Search for the cell housing the specified text and yield its [x, y] center coordinate. 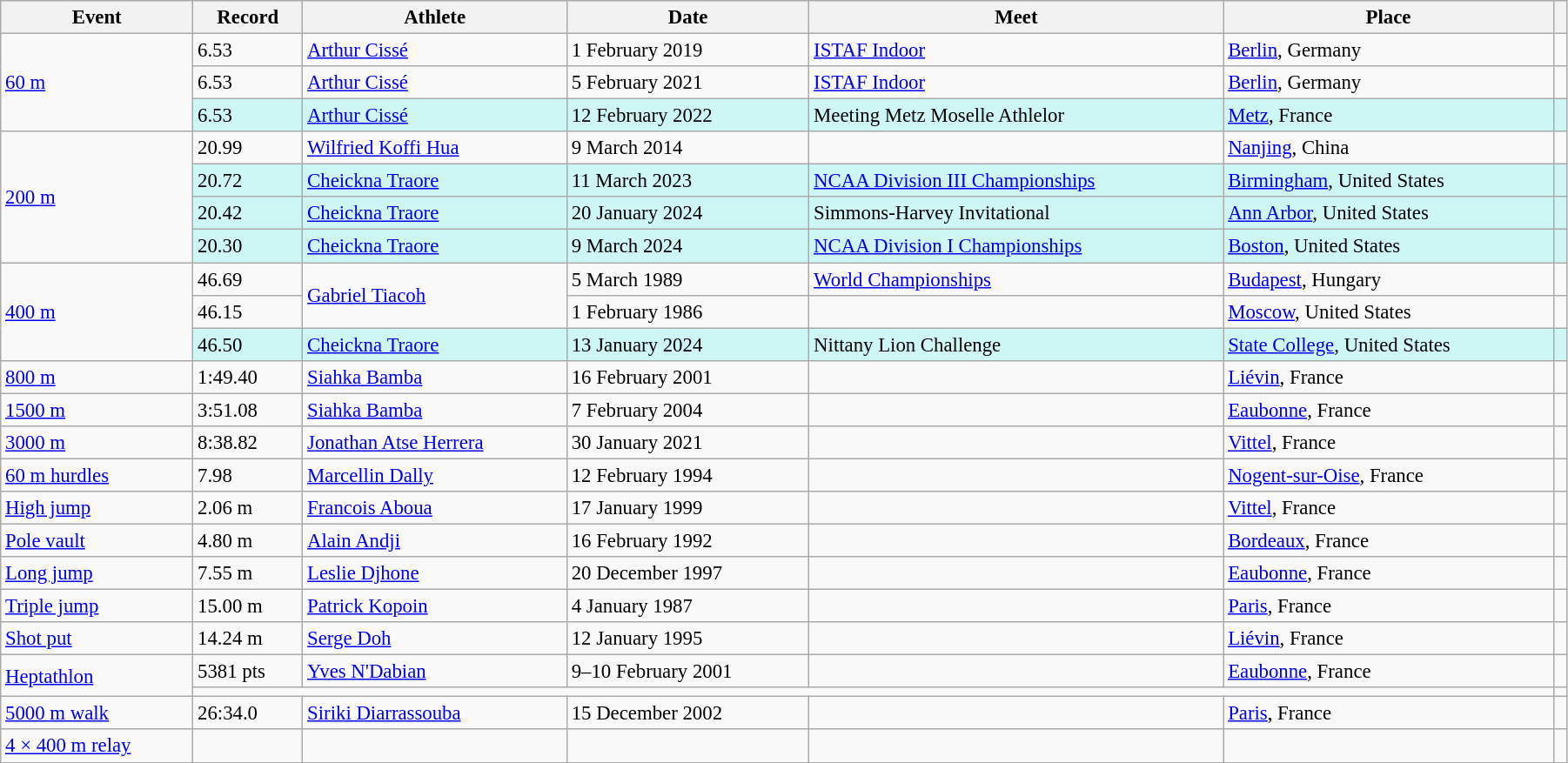
20.99 [248, 148]
11 March 2023 [687, 181]
30 January 2021 [687, 443]
8:38.82 [248, 443]
Jonathan Atse Herrera [435, 443]
Nogent-sur-Oise, France [1389, 475]
Patrick Kopoin [435, 606]
Event [97, 17]
Serge Doh [435, 639]
Date [687, 17]
7 February 2004 [687, 410]
20.42 [248, 213]
NCAA Division III Championships [1016, 181]
1:49.40 [248, 377]
4.80 m [248, 540]
5 March 1989 [687, 279]
7.55 m [248, 573]
Ann Arbor, United States [1389, 213]
Nanjing, China [1389, 148]
20 January 2024 [687, 213]
Bordeaux, France [1389, 540]
5 February 2021 [687, 83]
Francois Aboua [435, 508]
16 February 1992 [687, 540]
Athlete [435, 17]
1 February 1986 [687, 311]
4 × 400 m relay [97, 746]
Birmingham, United States [1389, 181]
12 February 1994 [687, 475]
Heptathlon [97, 676]
Long jump [97, 573]
14.24 m [248, 639]
15.00 m [248, 606]
60 m [97, 84]
World Championships [1016, 279]
Meet [1016, 17]
Shot put [97, 639]
Budapest, Hungary [1389, 279]
16 February 2001 [687, 377]
200 m [97, 197]
1500 m [97, 410]
Boston, United States [1389, 246]
High jump [97, 508]
17 January 1999 [687, 508]
12 January 1995 [687, 639]
4 January 1987 [687, 606]
20 December 1997 [687, 573]
3:51.08 [248, 410]
Pole vault [97, 540]
13 January 2024 [687, 345]
46.50 [248, 345]
12 February 2022 [687, 116]
Record [248, 17]
46.69 [248, 279]
Place [1389, 17]
60 m hurdles [97, 475]
Wilfried Koffi Hua [435, 148]
Alain Andji [435, 540]
5381 pts [248, 672]
Siriki Diarrassouba [435, 713]
9 March 2014 [687, 148]
Gabriel Tiacoh [435, 296]
7.98 [248, 475]
Marcellin Dally [435, 475]
Meeting Metz Moselle Athlelor [1016, 116]
9–10 February 2001 [687, 672]
Metz, France [1389, 116]
15 December 2002 [687, 713]
Moscow, United States [1389, 311]
Simmons-Harvey Invitational [1016, 213]
20.30 [248, 246]
NCAA Division I Championships [1016, 246]
Nittany Lion Challenge [1016, 345]
46.15 [248, 311]
3000 m [97, 443]
800 m [97, 377]
26:34.0 [248, 713]
State College, United States [1389, 345]
9 March 2024 [687, 246]
1 February 2019 [687, 50]
Leslie Djhone [435, 573]
2.06 m [248, 508]
5000 m walk [97, 713]
20.72 [248, 181]
Triple jump [97, 606]
Yves N'Dabian [435, 672]
400 m [97, 311]
